Find where the given text appears and provide that cell's center as [X, Y] coordinate. 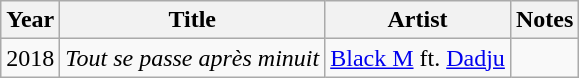
Year [30, 20]
Black M ft. Dadju [418, 58]
2018 [30, 58]
Artist [418, 20]
Notes [544, 20]
Tout se passe après minuit [192, 58]
Title [192, 20]
